Find where the given text appears and provide that cell's center as (x, y) coordinate. 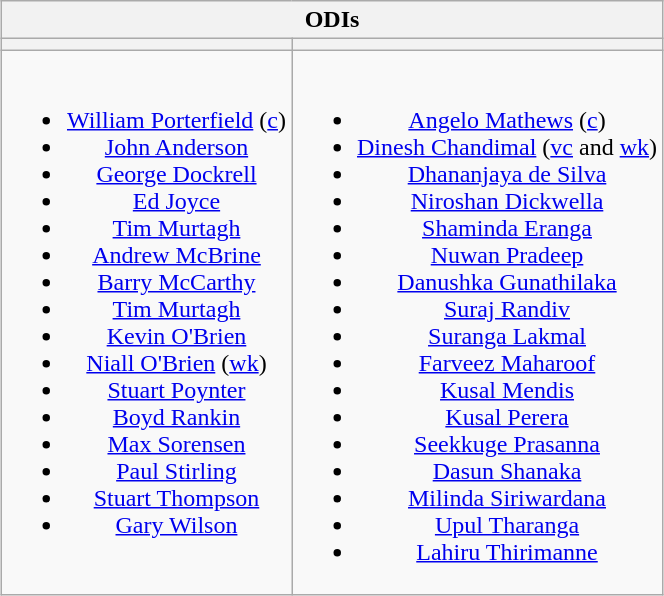
ODIs (332, 20)
